Capture the cell that displays the provided text and extract its (x, y) central coordinate. 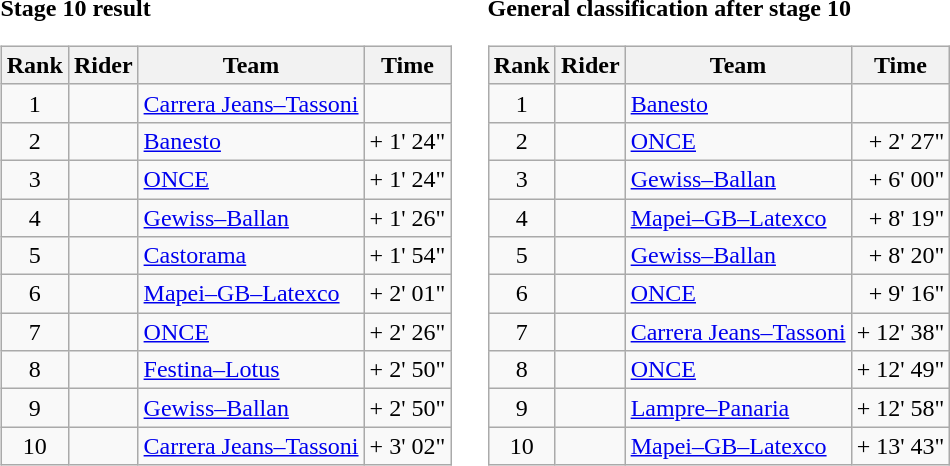
+ 12' 49" (900, 370)
+ 8' 20" (900, 256)
Castorama (251, 256)
Festina–Lotus (251, 370)
+ 6' 00" (900, 179)
+ 2' 27" (900, 141)
+ 9' 16" (900, 294)
+ 12' 58" (900, 408)
+ 1' 26" (408, 217)
+ 8' 19" (900, 217)
+ 1' 54" (408, 256)
+ 3' 02" (408, 446)
+ 2' 26" (408, 332)
+ 13' 43" (900, 446)
+ 12' 38" (900, 332)
Lampre–Panaria (738, 408)
+ 2' 01" (408, 294)
